Determine the (x, y) coordinate at the center of the cell enclosing the given text.  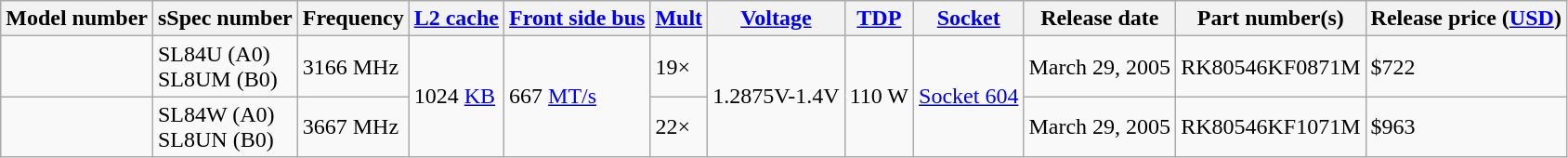
Frequency (353, 19)
TDP (879, 19)
RK80546KF1071M (1271, 126)
sSpec number (225, 19)
3166 MHz (353, 67)
Mult (679, 19)
Part number(s) (1271, 19)
$722 (1466, 67)
19× (679, 67)
Front side bus (578, 19)
3667 MHz (353, 126)
$963 (1466, 126)
1.2875V-1.4V (777, 97)
Voltage (777, 19)
22× (679, 126)
SL84U (A0) SL8UM (B0) (225, 67)
Socket 604 (969, 97)
RK80546KF0871M (1271, 67)
Model number (77, 19)
Socket (969, 19)
Release date (1100, 19)
SL84W (A0) SL8UN (B0) (225, 126)
Release price (USD) (1466, 19)
110 W (879, 97)
667 MT/s (578, 97)
L2 cache (456, 19)
1024 KB (456, 97)
